From the cell containing the given text, extract its center point as (X, Y) coordinate. 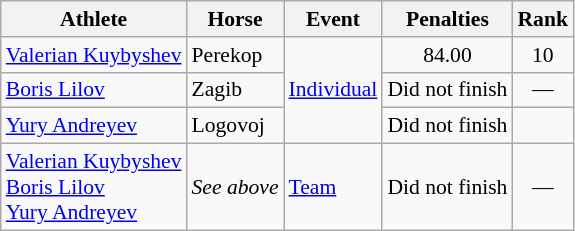
Team (334, 188)
Logovoj (236, 126)
Zagib (236, 90)
See above (236, 188)
Valerian Kuybyshev (94, 55)
Perekop (236, 55)
Penalties (447, 19)
Rank (542, 19)
Yury Andreyev (94, 126)
Event (334, 19)
Horse (236, 19)
84.00 (447, 55)
Valerian KuybyshevBoris LilovYury Andreyev (94, 188)
Individual (334, 90)
10 (542, 55)
Boris Lilov (94, 90)
Athlete (94, 19)
